Find where the given text appears and provide that cell's center as [x, y] coordinate. 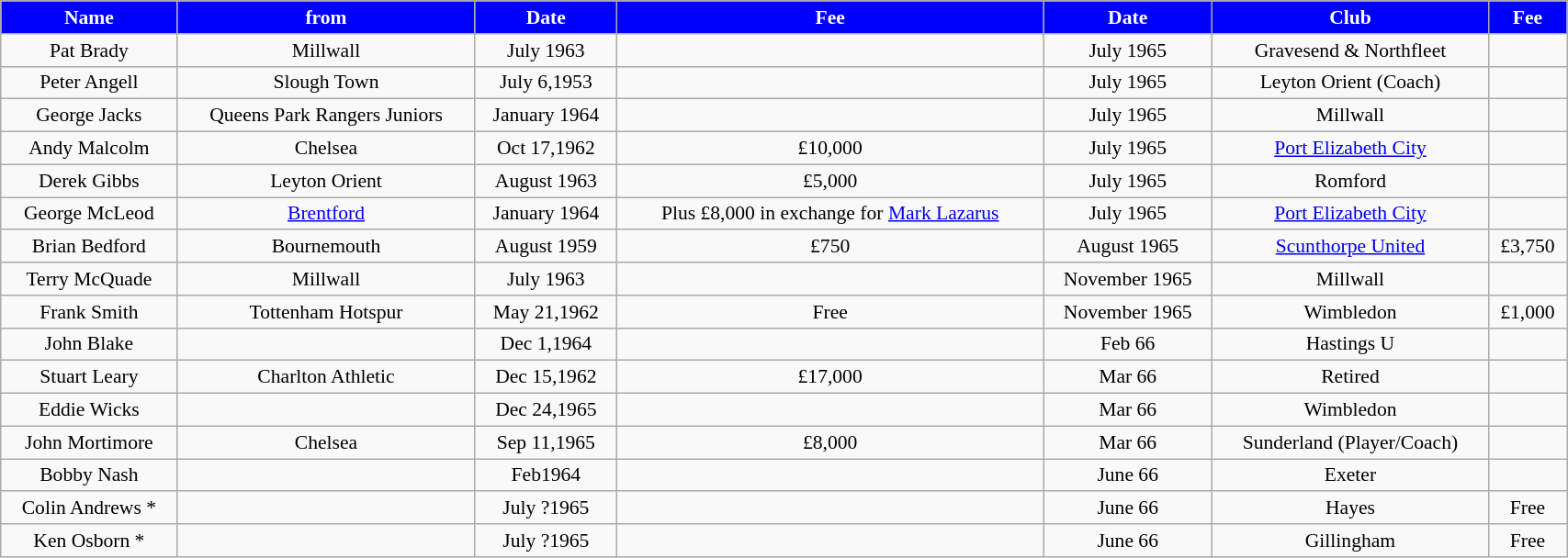
Dec 24,1965 [546, 410]
Bournemouth [326, 247]
£10,000 [830, 149]
£8,000 [830, 442]
Stuart Leary [89, 377]
Retired [1350, 377]
Gravesend & Northfleet [1350, 50]
Slough Town [326, 83]
John Blake [89, 344]
Sunderland (Player/Coach) [1350, 442]
Colin Andrews * [89, 508]
Brian Bedford [89, 247]
Eddie Wicks [89, 410]
Pat Brady [89, 50]
Andy Malcolm [89, 149]
Gillingham [1350, 541]
Scunthorpe United [1350, 247]
Leyton Orient (Coach) [1350, 83]
Tottenham Hotspur [326, 312]
George McLeod [89, 214]
Club [1350, 17]
Hastings U [1350, 344]
Feb1964 [546, 475]
John Mortimore [89, 442]
£1,000 [1527, 312]
Hayes [1350, 508]
Frank Smith [89, 312]
Feb 66 [1128, 344]
Dec 15,1962 [546, 377]
Charlton Athletic [326, 377]
Bobby Nash [89, 475]
Exeter [1350, 475]
Terry McQuade [89, 279]
Derek Gibbs [89, 181]
Romford [1350, 181]
May 21,1962 [546, 312]
Ken Osborn * [89, 541]
from [326, 17]
Leyton Orient [326, 181]
Plus £8,000 in exchange for Mark Lazarus [830, 214]
Oct 17,1962 [546, 149]
Name [89, 17]
August 1959 [546, 247]
Sep 11,1965 [546, 442]
George Jacks [89, 116]
£750 [830, 247]
July 6,1953 [546, 83]
Queens Park Rangers Juniors [326, 116]
£3,750 [1527, 247]
Dec 1,1964 [546, 344]
August 1965 [1128, 247]
August 1963 [546, 181]
£5,000 [830, 181]
£17,000 [830, 377]
Peter Angell [89, 83]
Brentford [326, 214]
